Scan for the cell matching the given text and deliver its (X, Y) coordinate at center. 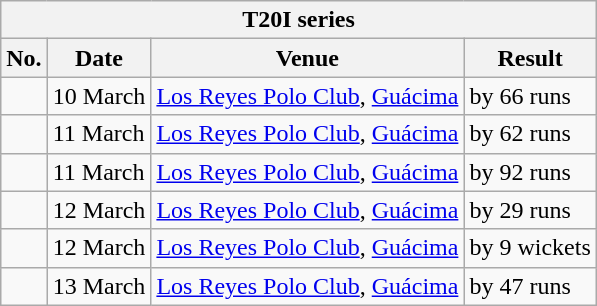
by 66 runs (530, 96)
Date (99, 58)
by 29 runs (530, 210)
by 47 runs (530, 286)
10 March (99, 96)
by 62 runs (530, 134)
T20I series (299, 20)
13 March (99, 286)
Venue (308, 58)
No. (24, 58)
by 9 wickets (530, 248)
Result (530, 58)
by 92 runs (530, 172)
